For the text-containing cell, return its midpoint in (x, y) coordinate format. 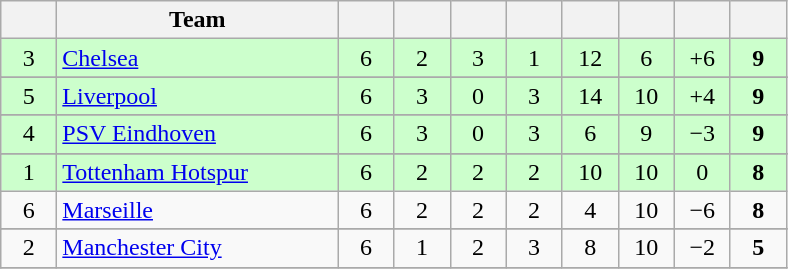
Team (198, 20)
Marseille (198, 210)
PSV Eindhoven (198, 134)
+4 (702, 96)
−3 (702, 134)
+6 (702, 58)
Liverpool (198, 96)
Tottenham Hotspur (198, 172)
−2 (702, 248)
12 (590, 58)
Chelsea (198, 58)
Manchester City (198, 248)
−6 (702, 210)
14 (590, 96)
